Provide the [x, y] coordinate of the cell's center where the given text is located.  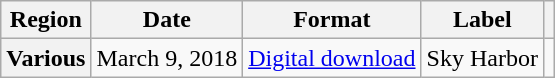
Format [332, 20]
Digital download [332, 58]
Various [46, 58]
Date [167, 20]
Region [46, 20]
Sky Harbor [482, 58]
Label [482, 20]
March 9, 2018 [167, 58]
